Locate the cell with the specified text and output its (X, Y) center coordinate. 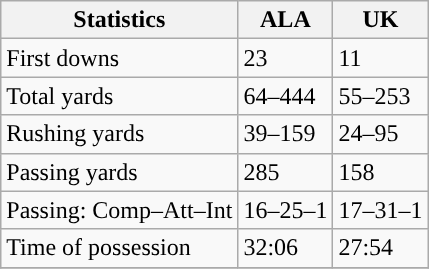
158 (380, 172)
First downs (120, 58)
32:06 (286, 248)
Total yards (120, 96)
24–95 (380, 134)
ALA (286, 20)
Rushing yards (120, 134)
Passing yards (120, 172)
23 (286, 58)
27:54 (380, 248)
11 (380, 58)
Time of possession (120, 248)
39–159 (286, 134)
55–253 (380, 96)
Statistics (120, 20)
64–444 (286, 96)
UK (380, 20)
Passing: Comp–Att–Int (120, 210)
17–31–1 (380, 210)
16–25–1 (286, 210)
285 (286, 172)
